From the cell containing the given text, extract its center point as (X, Y) coordinate. 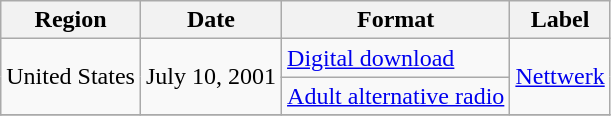
Date (210, 20)
United States (71, 77)
Nettwerk (560, 77)
Region (71, 20)
July 10, 2001 (210, 77)
Digital download (396, 58)
Adult alternative radio (396, 96)
Format (396, 20)
Label (560, 20)
